For the text-containing cell, return its midpoint in (x, y) coordinate format. 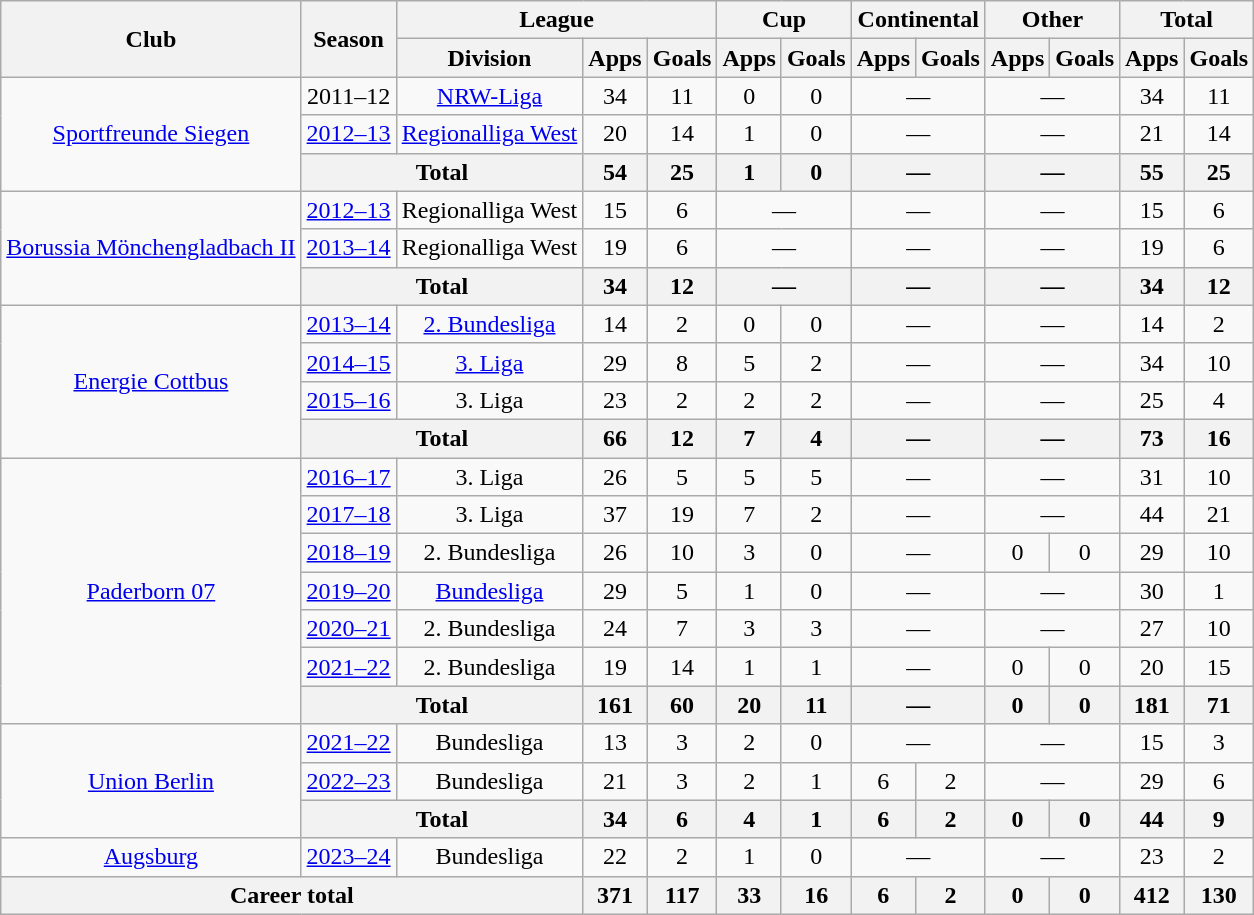
Club (151, 39)
71 (1219, 705)
Cup (784, 20)
31 (1152, 477)
2016–17 (348, 477)
Energie Cottbus (151, 381)
Union Berlin (151, 781)
2022–23 (348, 781)
Paderborn 07 (151, 591)
Division (490, 58)
22 (615, 857)
2014–15 (348, 362)
Other (1052, 20)
Sportfreunde Siegen (151, 134)
412 (1152, 895)
55 (1152, 172)
33 (749, 895)
161 (615, 705)
NRW-Liga (490, 96)
2011–12 (348, 96)
130 (1219, 895)
117 (682, 895)
Career total (292, 895)
Season (348, 39)
37 (615, 515)
24 (615, 629)
66 (615, 438)
371 (615, 895)
30 (1152, 591)
27 (1152, 629)
73 (1152, 438)
54 (615, 172)
2018–19 (348, 553)
60 (682, 705)
9 (1219, 819)
2020–21 (348, 629)
League (556, 20)
181 (1152, 705)
Augsburg (151, 857)
2019–20 (348, 591)
2017–18 (348, 515)
Borussia Mönchengladbach II (151, 248)
13 (615, 743)
Continental (918, 20)
2023–24 (348, 857)
2015–16 (348, 400)
8 (682, 362)
